Search for the cell housing the specified text and yield its [x, y] center coordinate. 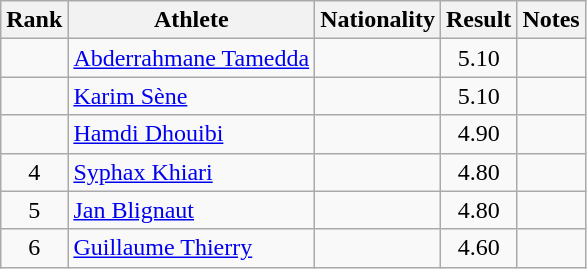
Hamdi Dhouibi [192, 134]
Rank [34, 20]
Notes [551, 20]
Karim Sène [192, 96]
4 [34, 172]
4.90 [478, 134]
Syphax Khiari [192, 172]
Jan Blignaut [192, 210]
Guillaume Thierry [192, 248]
Abderrahmane Tamedda [192, 58]
4.60 [478, 248]
5 [34, 210]
Athlete [192, 20]
6 [34, 248]
Result [478, 20]
Nationality [378, 20]
